Locate the cell with the specified text and output its (x, y) center coordinate. 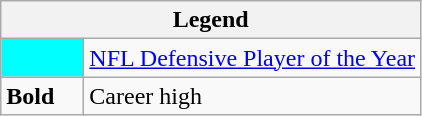
Career high (252, 96)
Bold (42, 96)
Legend (211, 20)
NFL Defensive Player of the Year (252, 58)
